From the cell containing the given text, extract its center point as [X, Y] coordinate. 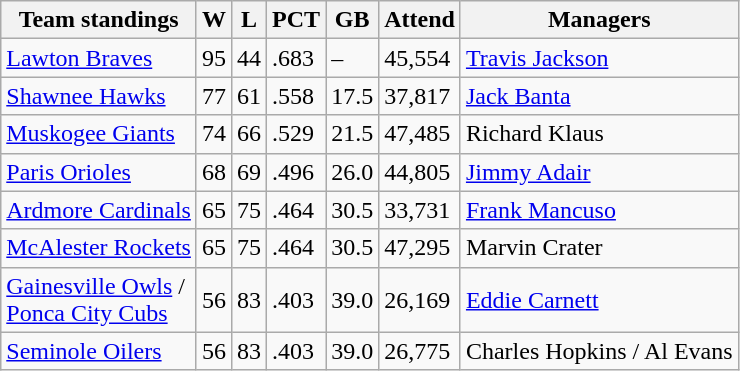
.529 [296, 134]
44,805 [420, 172]
Attend [420, 20]
PCT [296, 20]
Gainesville Owls /Ponca City Cubs [99, 300]
Shawnee Hawks [99, 96]
Jack Banta [599, 96]
77 [214, 96]
69 [248, 172]
74 [214, 134]
Travis Jackson [599, 58]
McAlester Rockets [99, 248]
Team standings [99, 20]
Lawton Braves [99, 58]
Richard Klaus [599, 134]
GB [352, 20]
.683 [296, 58]
68 [214, 172]
W [214, 20]
26,775 [420, 351]
Seminole Oilers [99, 351]
61 [248, 96]
95 [214, 58]
Charles Hopkins / Al Evans [599, 351]
Jimmy Adair [599, 172]
L [248, 20]
Paris Orioles [99, 172]
Frank Mancuso [599, 210]
47,485 [420, 134]
Managers [599, 20]
– [352, 58]
66 [248, 134]
Eddie Carnett [599, 300]
17.5 [352, 96]
Muskogee Giants [99, 134]
Marvin Crater [599, 248]
21.5 [352, 134]
.496 [296, 172]
.558 [296, 96]
37,817 [420, 96]
47,295 [420, 248]
26,169 [420, 300]
26.0 [352, 172]
44 [248, 58]
45,554 [420, 58]
33,731 [420, 210]
Ardmore Cardinals [99, 210]
